From the cell containing the given text, extract its center point as (X, Y) coordinate. 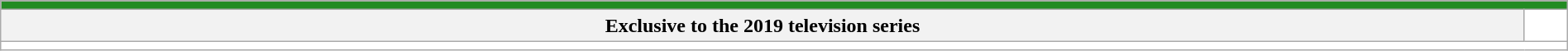
Exclusive to the 2019 television series (762, 25)
